Capture the cell that displays the provided text and extract its [X, Y] central coordinate. 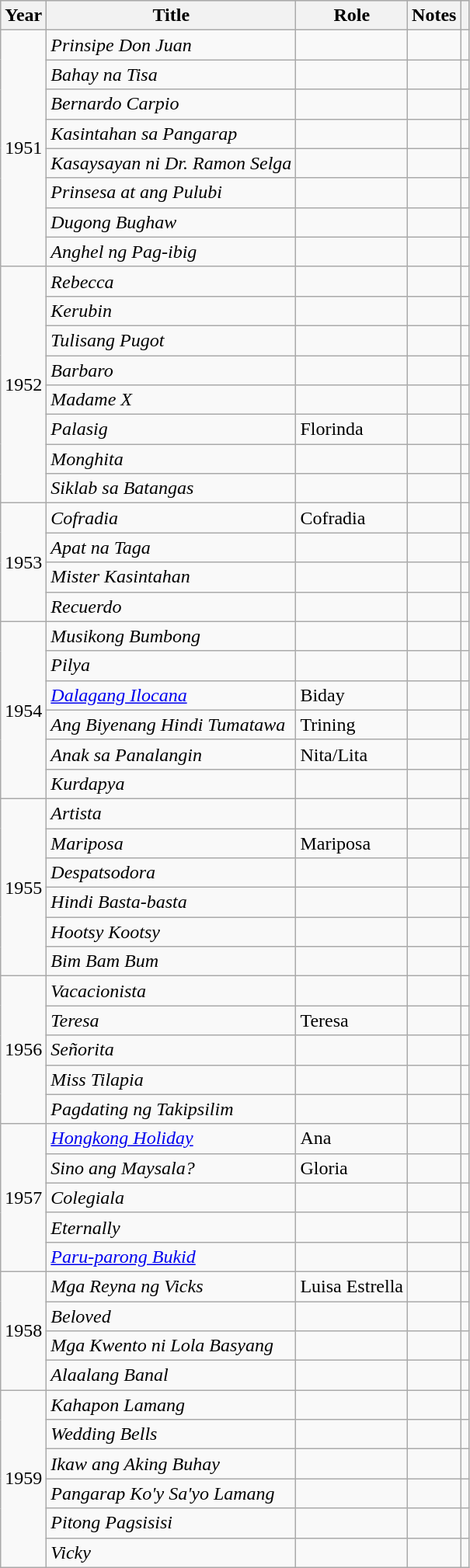
Señorita [171, 1050]
1959 [23, 1479]
Hongkong Holiday [171, 1139]
1956 [23, 1050]
1955 [23, 887]
Wedding Bells [171, 1434]
Trining [352, 725]
Notes [434, 16]
Anak sa Panalangin [171, 754]
Tulisang Pugot [171, 340]
Dalagang Ilocana [171, 695]
1954 [23, 710]
Ikaw ang Aking Buhay [171, 1464]
1953 [23, 562]
Bim Bam Bum [171, 961]
Colegiala [171, 1198]
Pilya [171, 666]
Vicky [171, 1552]
Ana [352, 1139]
Recuerdo [171, 607]
1951 [23, 148]
Prinsesa at ang Pulubi [171, 193]
Kerubin [171, 311]
Sino ang Maysala? [171, 1168]
Eternally [171, 1227]
Hootsy Kootsy [171, 932]
Musikong Bumbong [171, 636]
Pagdating ng Takipsilim [171, 1109]
Artista [171, 813]
Gloria [352, 1168]
Pangarap Ko'y Sa'yo Lamang [171, 1493]
Bahay na Tisa [171, 75]
Despatsodora [171, 873]
Pitong Pagsisisi [171, 1523]
Alaalang Banal [171, 1375]
Role [352, 16]
1958 [23, 1330]
Kasaysayan ni Dr. Ramon Selga [171, 163]
1957 [23, 1198]
Rebecca [171, 281]
Apat na Taga [171, 548]
Nita/Lita [352, 754]
Kahapon Lamang [171, 1405]
Kasintahan sa Pangarap [171, 134]
Madame X [171, 400]
Vacacionista [171, 991]
Anghel ng Pag-ibig [171, 252]
Dugong Bughaw [171, 222]
Siklab sa Batangas [171, 488]
Miss Tilapia [171, 1080]
1952 [23, 384]
Bernardo Carpio [171, 104]
Year [23, 16]
Florinda [352, 429]
Kurdapya [171, 784]
Mister Kasintahan [171, 577]
Mga Reyna ng Vicks [171, 1286]
Paru-parong Bukid [171, 1257]
Beloved [171, 1316]
Barbaro [171, 370]
Palasig [171, 429]
Title [171, 16]
Prinsipe Don Juan [171, 45]
Monghita [171, 459]
Luisa Estrella [352, 1286]
Hindi Basta-basta [171, 902]
Ang Biyenang Hindi Tumatawa [171, 725]
Biday [352, 695]
Mga Kwento ni Lola Basyang [171, 1346]
